Pinpoint the cell where the given text exists, returning its (X, Y) midpoint coordinate. 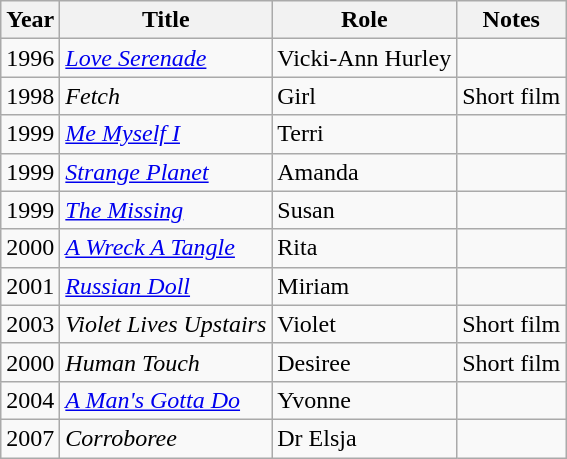
Title (166, 20)
2007 (30, 438)
Desiree (364, 362)
Amanda (364, 172)
Role (364, 20)
Notes (512, 20)
Vicki-Ann Hurley (364, 58)
Violet (364, 324)
Susan (364, 210)
Rita (364, 248)
Terri (364, 134)
Year (30, 20)
Yvonne (364, 400)
A Wreck A Tangle (166, 248)
The Missing (166, 210)
Violet Lives Upstairs (166, 324)
Me Myself I (166, 134)
Fetch (166, 96)
Strange Planet (166, 172)
A Man's Gotta Do (166, 400)
Love Serenade (166, 58)
Miriam (364, 286)
1996 (30, 58)
Girl (364, 96)
2003 (30, 324)
2004 (30, 400)
Corroboree (166, 438)
Human Touch (166, 362)
2001 (30, 286)
Russian Doll (166, 286)
1998 (30, 96)
Dr Elsja (364, 438)
